Return the (x, y) coordinate for the center point of the cell that contains the specified text.  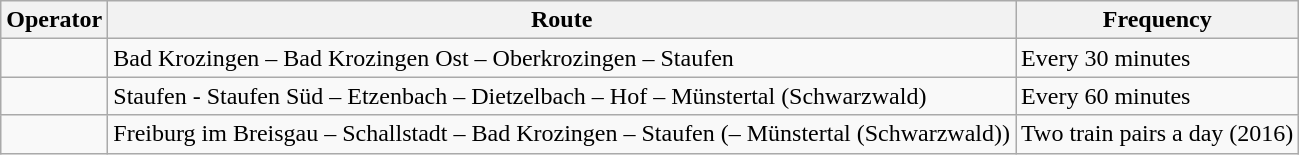
Operator (54, 20)
Staufen - Staufen Süd – Etzenbach – Dietzelbach – Hof – Münstertal (Schwarzwald) (562, 96)
Frequency (1158, 20)
Bad Krozingen – Bad Krozingen Ost – Oberkrozingen – Staufen (562, 58)
Every 60 minutes (1158, 96)
Two train pairs a day (2016) (1158, 134)
Freiburg im Breisgau – Schallstadt – Bad Krozingen – Staufen (– Münstertal (Schwarzwald)) (562, 134)
Every 30 minutes (1158, 58)
Route (562, 20)
